Extract the [x, y] coordinate from the center of the cell holding the provided text.  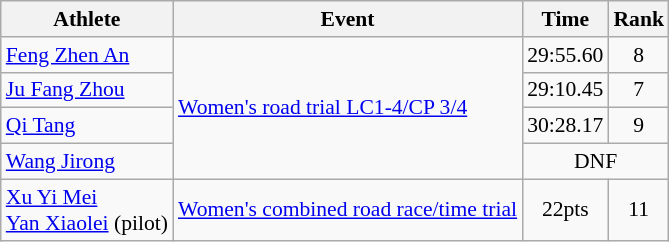
Event [348, 19]
29:10.45 [565, 90]
30:28.17 [565, 126]
Xu Yi Mei Yan Xiaolei (pilot) [87, 210]
Athlete [87, 19]
9 [638, 126]
8 [638, 55]
Qi Tang [87, 126]
Rank [638, 19]
Women's combined road race/time trial [348, 210]
22pts [565, 210]
7 [638, 90]
29:55.60 [565, 55]
Time [565, 19]
Women's road trial LC1-4/CP 3/4 [348, 108]
Wang Jirong [87, 162]
DNF [596, 162]
Feng Zhen An [87, 55]
11 [638, 210]
Ju Fang Zhou [87, 90]
